From the cell containing the given text, extract its center point as (x, y) coordinate. 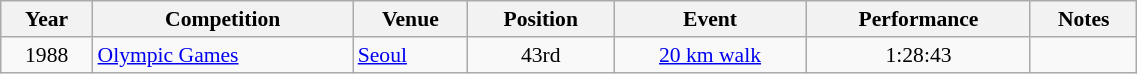
Notes (1083, 19)
Position (541, 19)
Event (710, 19)
Competition (223, 19)
Olympic Games (223, 55)
20 km walk (710, 55)
43rd (541, 55)
Performance (919, 19)
Venue (410, 19)
1:28:43 (919, 55)
1988 (47, 55)
Year (47, 19)
Seoul (410, 55)
